From the cell containing the given text, extract its center point as [X, Y] coordinate. 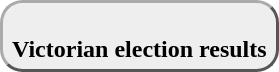
Victorian election results [139, 36]
